Capture the cell that displays the provided text and extract its [X, Y] central coordinate. 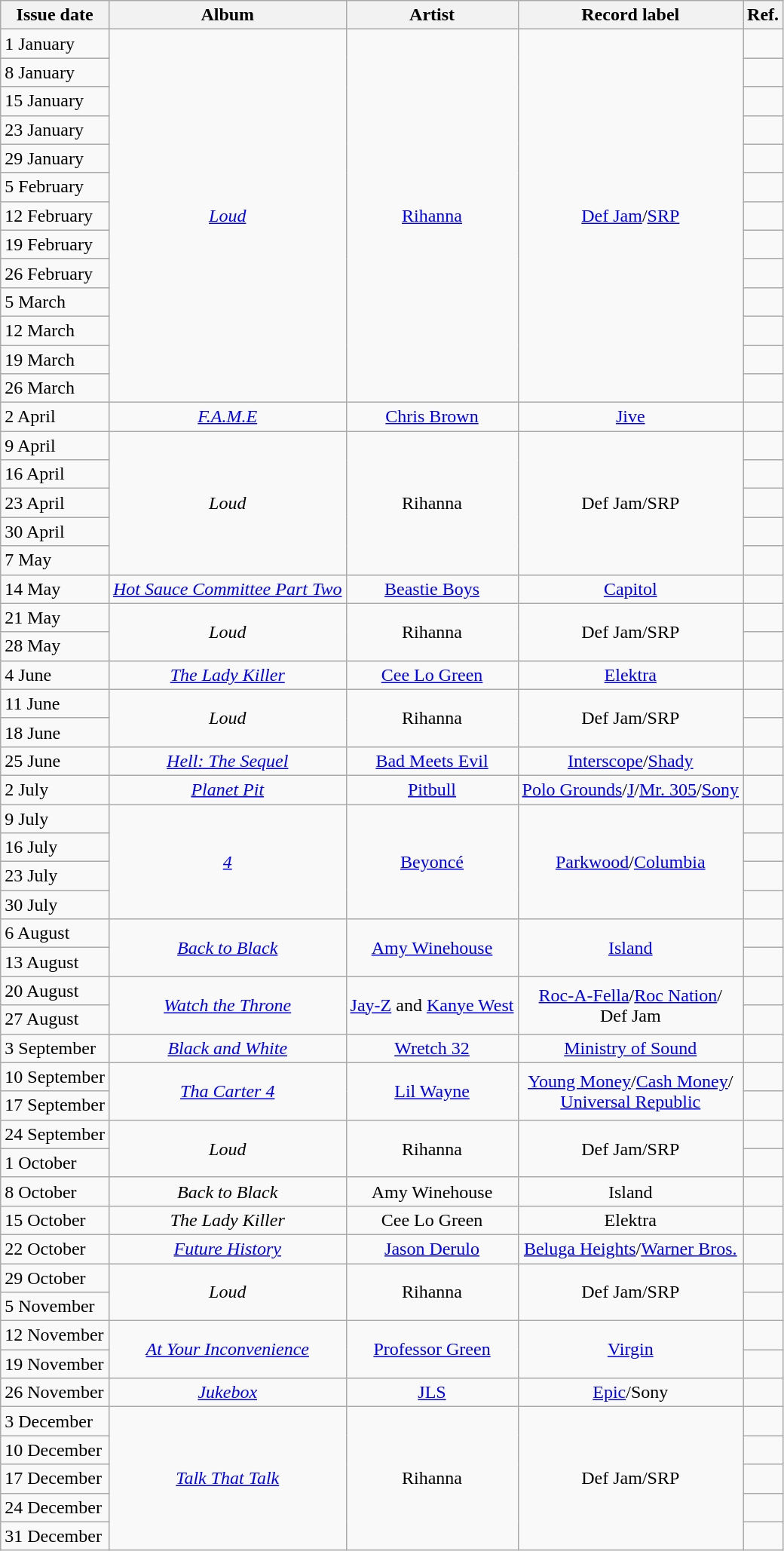
28 May [55, 646]
20 August [55, 991]
Issue date [55, 15]
Epic/Sony [630, 1393]
Record label [630, 15]
JLS [432, 1393]
11 June [55, 703]
Roc-A-Fella/Roc Nation/Def Jam [630, 1005]
23 July [55, 876]
31 December [55, 1536]
7 May [55, 560]
Jay-Z and Kanye West [432, 1005]
12 March [55, 330]
9 July [55, 818]
29 October [55, 1278]
26 March [55, 388]
10 September [55, 1077]
1 January [55, 44]
Jive [630, 417]
Chris Brown [432, 417]
Ref. [763, 15]
Beluga Heights/Warner Bros. [630, 1249]
Watch the Throne [228, 1005]
15 October [55, 1220]
Artist [432, 15]
12 February [55, 216]
Jukebox [228, 1393]
Pitbull [432, 789]
5 November [55, 1307]
Polo Grounds/J/Mr. 305/Sony [630, 789]
Wretch 32 [432, 1048]
19 November [55, 1364]
26 November [55, 1393]
12 November [55, 1335]
3 September [55, 1048]
5 March [55, 302]
Virgin [630, 1350]
16 July [55, 848]
Planet Pit [228, 789]
23 April [55, 503]
Interscope/Shady [630, 761]
24 December [55, 1507]
16 April [55, 474]
2 July [55, 789]
8 October [55, 1191]
15 January [55, 101]
27 August [55, 1019]
14 May [55, 589]
21 May [55, 618]
26 February [55, 273]
Capitol [630, 589]
Tha Carter 4 [228, 1091]
30 April [55, 532]
10 December [55, 1450]
Beyoncé [432, 861]
19 March [55, 360]
29 January [55, 158]
30 July [55, 905]
5 February [55, 187]
Future History [228, 1249]
Talk That Talk [228, 1479]
19 February [55, 244]
Bad Meets Evil [432, 761]
Hell: The Sequel [228, 761]
Professor Green [432, 1350]
4 [228, 861]
Album [228, 15]
23 January [55, 130]
17 December [55, 1479]
2 April [55, 417]
25 June [55, 761]
Parkwood/Columbia [630, 861]
Beastie Boys [432, 589]
1 October [55, 1163]
24 September [55, 1134]
18 June [55, 732]
9 April [55, 446]
22 October [55, 1249]
Ministry of Sound [630, 1048]
At Your Inconvenience [228, 1350]
3 December [55, 1421]
13 August [55, 962]
Black and White [228, 1048]
17 September [55, 1105]
Young Money/Cash Money/Universal Republic [630, 1091]
8 January [55, 72]
Jason Derulo [432, 1249]
4 June [55, 675]
F.A.M.E [228, 417]
Lil Wayne [432, 1091]
6 August [55, 933]
Hot Sauce Committee Part Two [228, 589]
